From the cell containing the given text, extract its center point as [X, Y] coordinate. 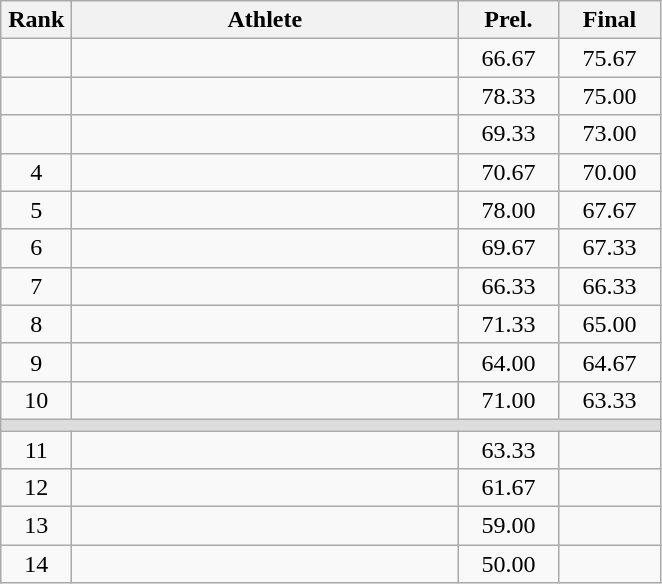
64.67 [610, 362]
Athlete [265, 20]
75.67 [610, 58]
71.00 [508, 400]
75.00 [610, 96]
67.67 [610, 210]
10 [36, 400]
13 [36, 526]
61.67 [508, 488]
70.67 [508, 172]
65.00 [610, 324]
71.33 [508, 324]
14 [36, 564]
78.00 [508, 210]
50.00 [508, 564]
5 [36, 210]
11 [36, 449]
73.00 [610, 134]
59.00 [508, 526]
Rank [36, 20]
9 [36, 362]
7 [36, 286]
8 [36, 324]
69.33 [508, 134]
6 [36, 248]
12 [36, 488]
78.33 [508, 96]
67.33 [610, 248]
69.67 [508, 248]
Prel. [508, 20]
66.67 [508, 58]
64.00 [508, 362]
70.00 [610, 172]
4 [36, 172]
Final [610, 20]
